Determine the [x, y] coordinate at the center of the cell enclosing the given text.  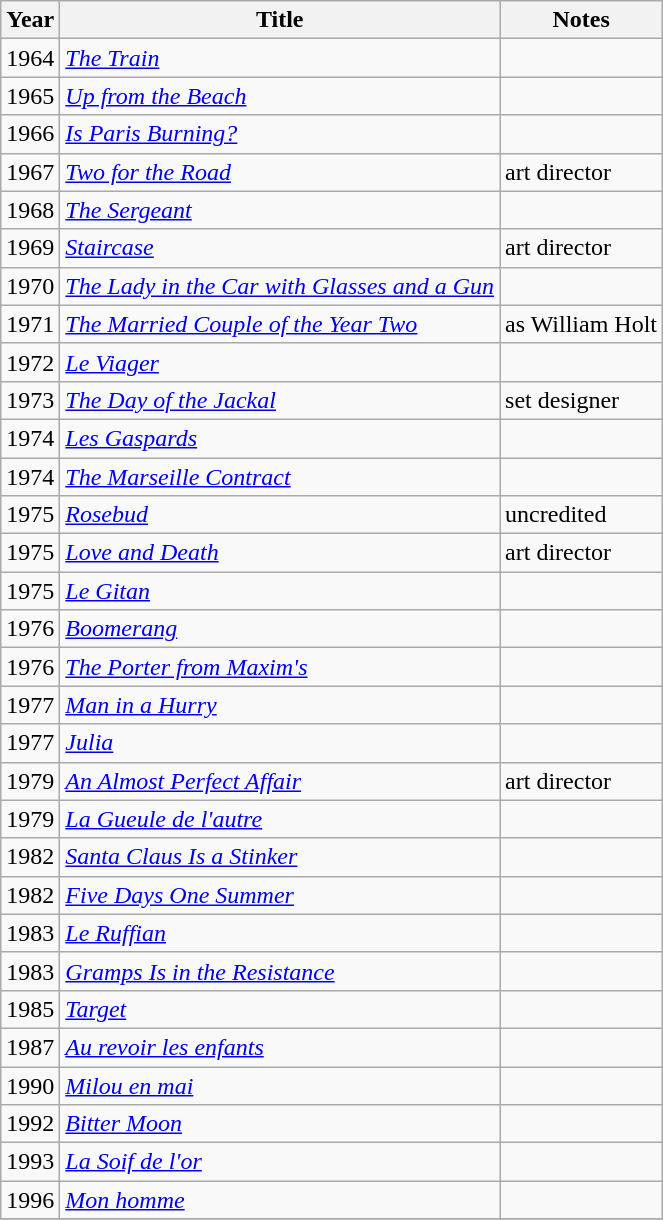
Man in a Hurry [280, 705]
Year [30, 20]
Notes [582, 20]
1973 [30, 400]
1965 [30, 96]
1987 [30, 1047]
Target [280, 1009]
1972 [30, 362]
1996 [30, 1200]
1969 [30, 248]
1993 [30, 1162]
Milou en mai [280, 1085]
Two for the Road [280, 172]
1964 [30, 58]
1970 [30, 286]
Up from the Beach [280, 96]
1967 [30, 172]
Mon homme [280, 1200]
Boomerang [280, 629]
Gramps Is in the Resistance [280, 971]
La Soif de l'or [280, 1162]
Title [280, 20]
Les Gaspards [280, 438]
Bitter Moon [280, 1124]
1992 [30, 1124]
La Gueule de l'autre [280, 819]
Le Ruffian [280, 933]
Le Viager [280, 362]
The Porter from Maxim's [280, 667]
Julia [280, 743]
The Train [280, 58]
1966 [30, 134]
Staircase [280, 248]
The Day of the Jackal [280, 400]
Is Paris Burning? [280, 134]
Santa Claus Is a Stinker [280, 857]
The Lady in the Car with Glasses and a Gun [280, 286]
Au revoir les enfants [280, 1047]
Five Days One Summer [280, 895]
set designer [582, 400]
Love and Death [280, 553]
The Marseille Contract [280, 477]
The Sergeant [280, 210]
An Almost Perfect Affair [280, 781]
1971 [30, 324]
The Married Couple of the Year Two [280, 324]
uncredited [582, 515]
1985 [30, 1009]
1968 [30, 210]
Le Gitan [280, 591]
Rosebud [280, 515]
as William Holt [582, 324]
1990 [30, 1085]
